Pinpoint the cell where the given text exists, returning its [X, Y] midpoint coordinate. 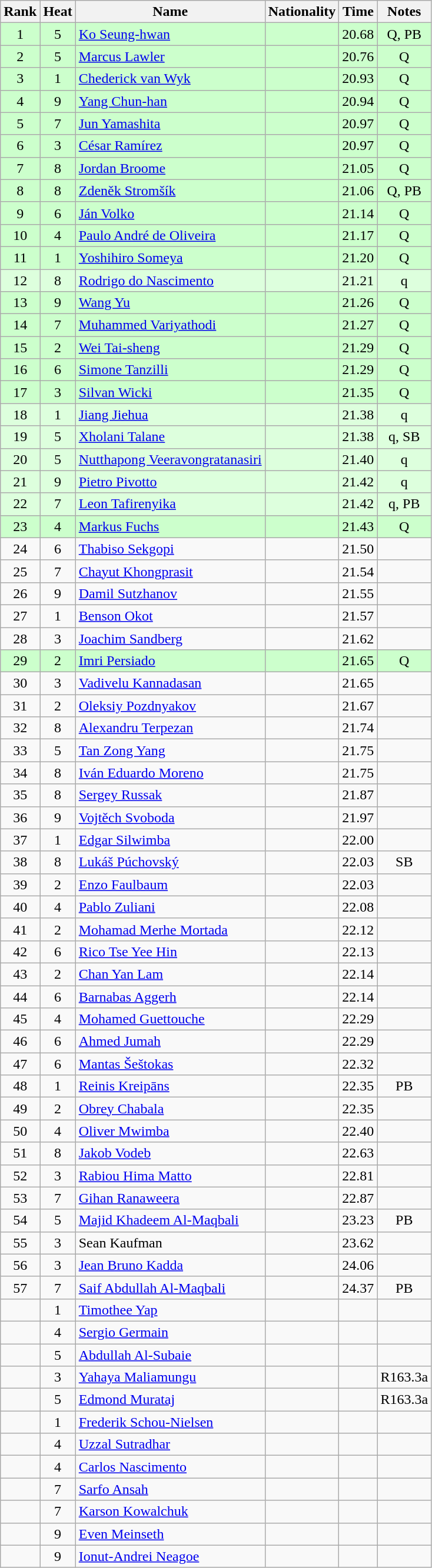
Rico Tse Yee Hin [170, 952]
Frederik Schou-Nielsen [170, 1422]
21.62 [358, 638]
13 [20, 303]
51 [20, 1153]
34 [20, 773]
Sean Kaufman [170, 1243]
Rodrigo do Nascimento [170, 281]
22.00 [358, 840]
56 [20, 1265]
22.81 [358, 1176]
Yoshihiro Someya [170, 258]
Chan Yan Lam [170, 974]
20.93 [358, 79]
48 [20, 1086]
Name [170, 12]
Chederick van Wyk [170, 79]
52 [20, 1176]
26 [20, 593]
Paulo André de Oliveira [170, 235]
Jiang Jiehua [170, 415]
21.26 [358, 303]
q, PB [404, 504]
César Ramírez [170, 146]
Xholani Talane [170, 437]
40 [20, 907]
22.13 [358, 952]
Obrey Chabala [170, 1109]
Edmond Murataj [170, 1400]
21.21 [358, 281]
21.27 [358, 325]
Benson Okot [170, 616]
22.32 [358, 1064]
36 [20, 818]
Thabiso Sekgopi [170, 549]
16 [20, 370]
42 [20, 952]
10 [20, 235]
Wei Tai-sheng [170, 348]
23.62 [358, 1243]
35 [20, 795]
15 [20, 348]
46 [20, 1042]
Chayut Khongprasit [170, 571]
Simone Tanzilli [170, 370]
21.87 [358, 795]
Jakob Vodeb [170, 1153]
Reinis Kreipāns [170, 1086]
47 [20, 1064]
23.23 [358, 1220]
53 [20, 1198]
30 [20, 683]
19 [20, 437]
Uzzal Sutradhar [170, 1444]
Notes [404, 12]
Carlos Nascimento [170, 1467]
21.06 [358, 191]
Timothee Yap [170, 1310]
Sergey Russak [170, 795]
Rank [20, 12]
29 [20, 661]
21.43 [358, 526]
Marcus Lawler [170, 56]
Zdeněk Stromšík [170, 191]
21.57 [358, 616]
12 [20, 281]
22.08 [358, 907]
Sarfo Ansah [170, 1489]
Nationality [302, 12]
Enzo Faulbaum [170, 885]
21.50 [358, 549]
11 [20, 258]
Joachim Sandberg [170, 638]
Pietro Pivotto [170, 482]
33 [20, 750]
21.97 [358, 818]
32 [20, 728]
24.06 [358, 1265]
21 [20, 482]
Silvan Wicki [170, 392]
21.35 [358, 392]
SB [404, 862]
Karson Kowalchuk [170, 1512]
38 [20, 862]
54 [20, 1220]
43 [20, 974]
21.54 [358, 571]
Rabiou Hima Matto [170, 1176]
Ján Volko [170, 213]
22.12 [358, 929]
31 [20, 706]
20.68 [358, 34]
41 [20, 929]
Jordan Broome [170, 168]
Even Meinseth [170, 1534]
Imri Persiado [170, 661]
Leon Tafirenyika [170, 504]
Lukáš Púchovský [170, 862]
Oliver Mwimba [170, 1131]
23 [20, 526]
Tan Zong Yang [170, 750]
24.37 [358, 1287]
Heat [58, 12]
50 [20, 1131]
21.74 [358, 728]
Edgar Silwimba [170, 840]
49 [20, 1109]
Ahmed Jumah [170, 1042]
Jean Bruno Kadda [170, 1265]
Yahaya Maliamungu [170, 1377]
45 [20, 1019]
Vojtěch Svoboda [170, 818]
28 [20, 638]
Jun Yamashita [170, 124]
24 [20, 549]
20.76 [358, 56]
Ko Seung-hwan [170, 34]
Iván Eduardo Moreno [170, 773]
55 [20, 1243]
Mohamad Merhe Mortada [170, 929]
20.94 [358, 101]
Ionut-Andrei Neagoe [170, 1556]
Wang Yu [170, 303]
Abdullah Al-Subaie [170, 1355]
Barnabas Aggerh [170, 997]
Mantas Šeštokas [170, 1064]
Saif Abdullah Al-Maqbali [170, 1287]
Gihan Ranaweera [170, 1198]
Oleksiy Pozdnyakov [170, 706]
Nutthapong Veeravongratanasiri [170, 459]
Sergio Germain [170, 1332]
14 [20, 325]
22.40 [358, 1131]
Damil Sutzhanov [170, 593]
Muhammed Variyathodi [170, 325]
q, SB [404, 437]
20 [20, 459]
21.05 [358, 168]
Majid Khadeem Al-Maqbali [170, 1220]
18 [20, 415]
22.87 [358, 1198]
21.20 [358, 258]
21.17 [358, 235]
25 [20, 571]
27 [20, 616]
Alexandru Terpezan [170, 728]
Yang Chun-han [170, 101]
21.40 [358, 459]
21.55 [358, 593]
Vadivelu Kannadasan [170, 683]
22 [20, 504]
44 [20, 997]
Markus Fuchs [170, 526]
22.63 [358, 1153]
57 [20, 1287]
37 [20, 840]
21.67 [358, 706]
21.14 [358, 213]
39 [20, 885]
17 [20, 392]
Time [358, 12]
Pablo Zuliani [170, 907]
Mohamed Guettouche [170, 1019]
